Capture the cell that displays the provided text and extract its [x, y] central coordinate. 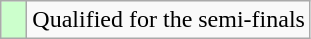
Qualified for the semi-finals [169, 20]
